Find where the given text appears and provide that cell's center as [X, Y] coordinate. 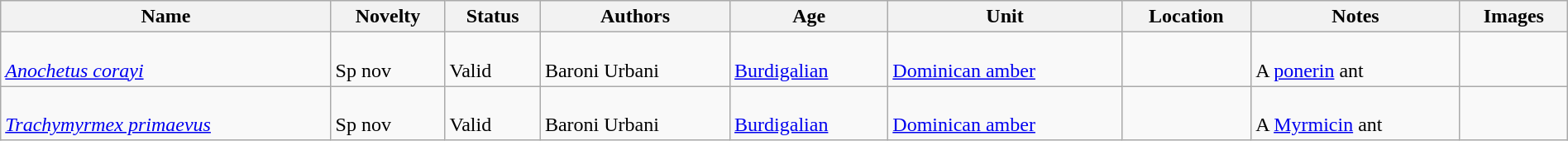
Name [165, 17]
Unit [1005, 17]
Trachymyrmex primaevus [165, 113]
A Myrmicin ant [1356, 113]
A ponerin ant [1356, 60]
Novelty [388, 17]
Notes [1356, 17]
Location [1186, 17]
Age [809, 17]
Status [493, 17]
Anochetus corayi [165, 60]
Images [1513, 17]
Authors [635, 17]
